Detect which cell encompasses the target text, then output its (x, y) center coordinate. 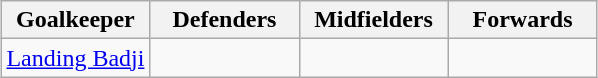
Forwards (522, 20)
Landing Badji (76, 58)
Midfielders (374, 20)
Defenders (224, 20)
Goalkeeper (76, 20)
